Output the (x, y) coordinate of the center of the cell containing the given text.  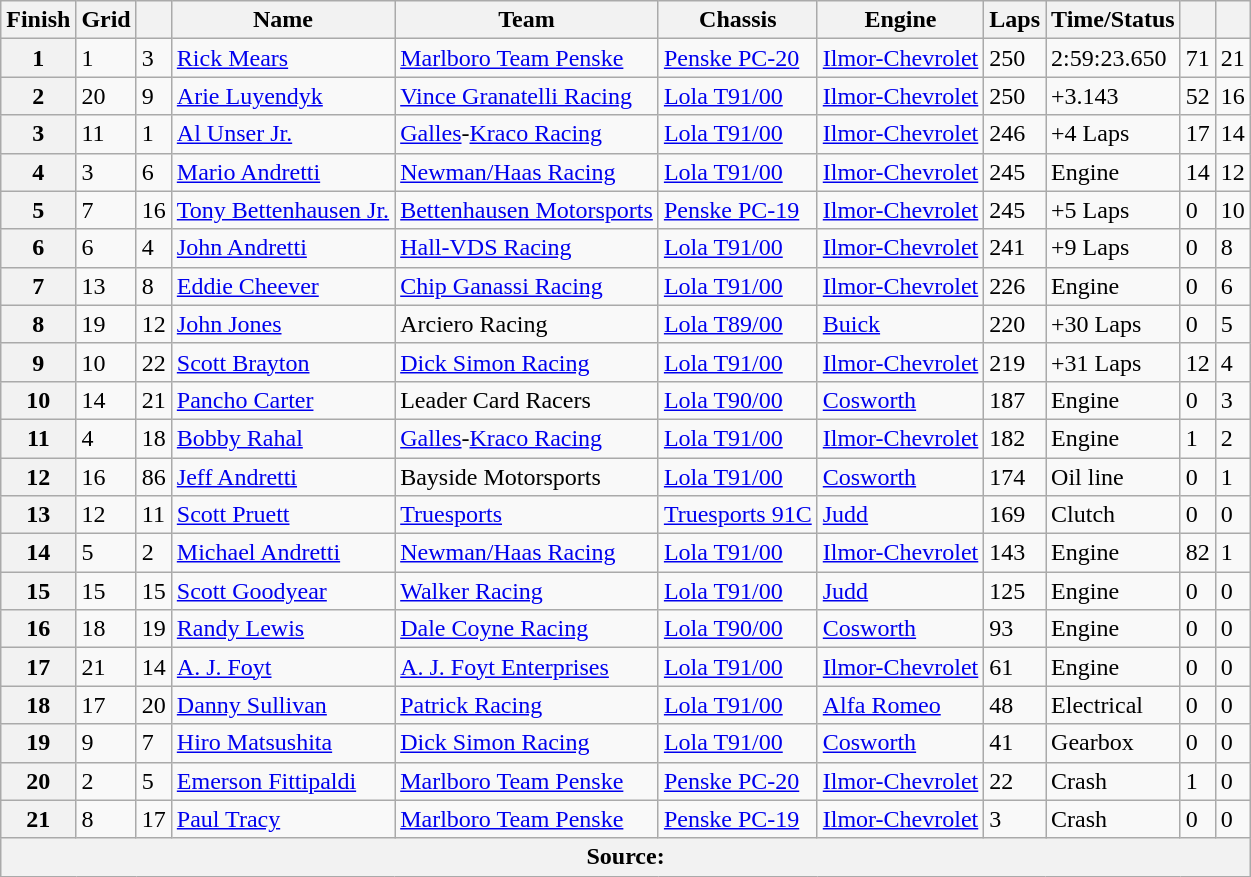
86 (154, 477)
Truesports 91C (738, 515)
Chip Ganassi Racing (527, 286)
Bayside Motorsports (527, 477)
Buick (900, 324)
Electrical (1114, 705)
Gearbox (1114, 743)
Scott Goodyear (282, 591)
Paul Tracy (282, 819)
174 (1015, 477)
Oil line (1114, 477)
+30 Laps (1114, 324)
Hall-VDS Racing (527, 248)
Bobby Rahal (282, 438)
82 (1198, 553)
226 (1015, 286)
Mario Andretti (282, 172)
Alfa Romeo (900, 705)
169 (1015, 515)
187 (1015, 400)
Randy Lewis (282, 629)
+5 Laps (1114, 210)
143 (1015, 553)
+4 Laps (1114, 134)
Lola T89/00 (738, 324)
220 (1015, 324)
Team (527, 20)
41 (1015, 743)
Tony Bettenhausen Jr. (282, 210)
Leader Card Racers (527, 400)
Time/Status (1114, 20)
Arie Luyendyk (282, 96)
Laps (1015, 20)
Scott Brayton (282, 362)
John Andretti (282, 248)
Walker Racing (527, 591)
+9 Laps (1114, 248)
Scott Pruett (282, 515)
+3.143 (1114, 96)
A. J. Foyt Enterprises (527, 667)
Pancho Carter (282, 400)
Chassis (738, 20)
Bettenhausen Motorsports (527, 210)
125 (1015, 591)
Emerson Fittipaldi (282, 781)
93 (1015, 629)
Hiro Matsushita (282, 743)
71 (1198, 58)
Patrick Racing (527, 705)
Finish (38, 20)
Rick Mears (282, 58)
Grid (106, 20)
Danny Sullivan (282, 705)
Michael Andretti (282, 553)
241 (1015, 248)
182 (1015, 438)
Al Unser Jr. (282, 134)
John Jones (282, 324)
48 (1015, 705)
246 (1015, 134)
61 (1015, 667)
Clutch (1114, 515)
Vince Granatelli Racing (527, 96)
Eddie Cheever (282, 286)
2:59:23.650 (1114, 58)
Jeff Andretti (282, 477)
Arciero Racing (527, 324)
52 (1198, 96)
Name (282, 20)
Source: (626, 857)
Dale Coyne Racing (527, 629)
219 (1015, 362)
+31 Laps (1114, 362)
A. J. Foyt (282, 667)
Truesports (527, 515)
